Capture the cell that displays the provided text and extract its [x, y] central coordinate. 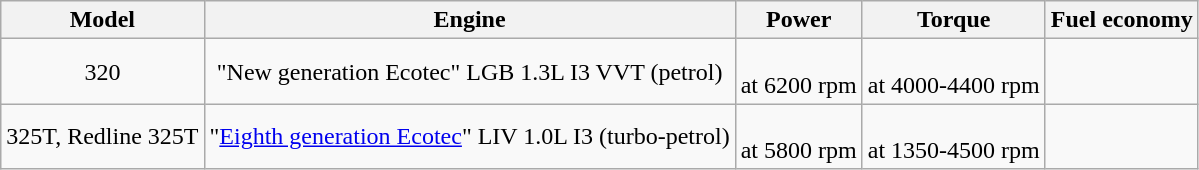
Power [798, 20]
at 4000-4400 rpm [954, 72]
at 1350-4500 rpm [954, 136]
"New generation Ecotec" LGB 1.3L I3 VVT (petrol) [470, 72]
at 6200 rpm [798, 72]
Model [102, 20]
320 [102, 72]
"Eighth generation Ecotec" LIV 1.0L I3 (turbo-petrol) [470, 136]
Torque [954, 20]
Engine [470, 20]
at 5800 rpm [798, 136]
Fuel economy [1122, 20]
325T, Redline 325T [102, 136]
